Search for the cell housing the specified text and yield its (X, Y) center coordinate. 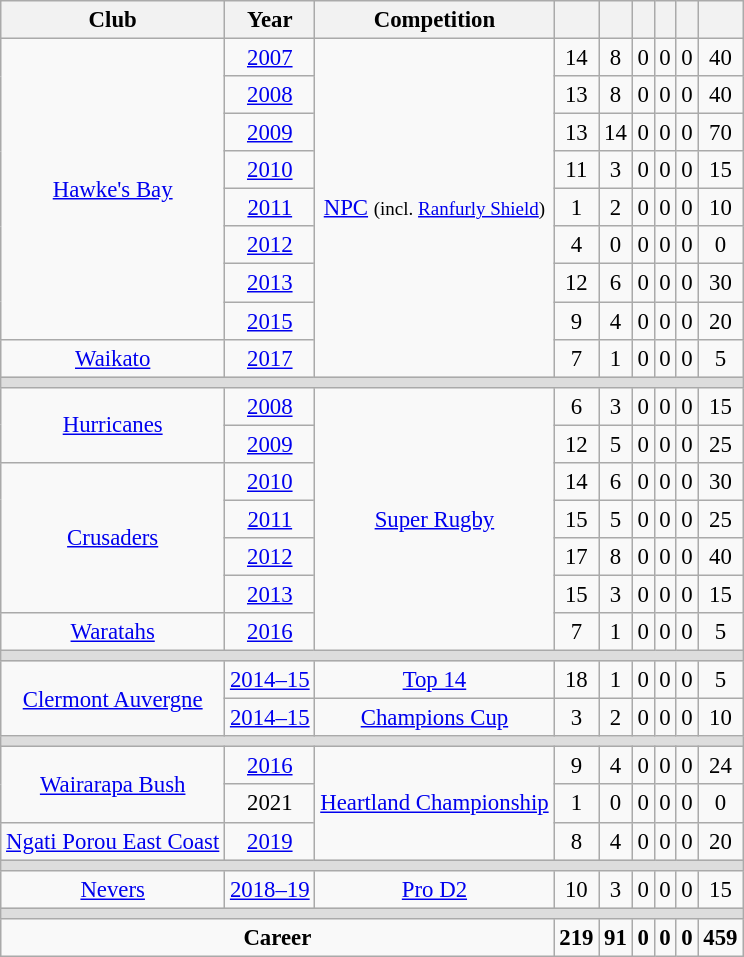
Club (113, 20)
459 (720, 938)
2019 (270, 841)
2018–19 (270, 889)
Champions Cup (434, 718)
Clermont Auvergne (113, 698)
Year (270, 20)
Wairarapa Bush (113, 784)
Nevers (113, 889)
Hawke's Bay (113, 190)
Top 14 (434, 680)
Career (278, 938)
Waikato (113, 358)
219 (576, 938)
18 (576, 680)
Heartland Championship (434, 804)
70 (720, 133)
17 (576, 557)
Super Rugby (434, 518)
Crusaders (113, 538)
2017 (270, 358)
Competition (434, 20)
2007 (270, 58)
Waratahs (113, 632)
Ngati Porou East Coast (113, 841)
24 (720, 766)
NPC (incl. Ranfurly Shield) (434, 208)
91 (616, 938)
Pro D2 (434, 889)
Hurricanes (113, 424)
2015 (270, 321)
2021 (270, 804)
11 (576, 170)
